Identify which cell holds the provided text, then report its (X, Y) central coordinate. 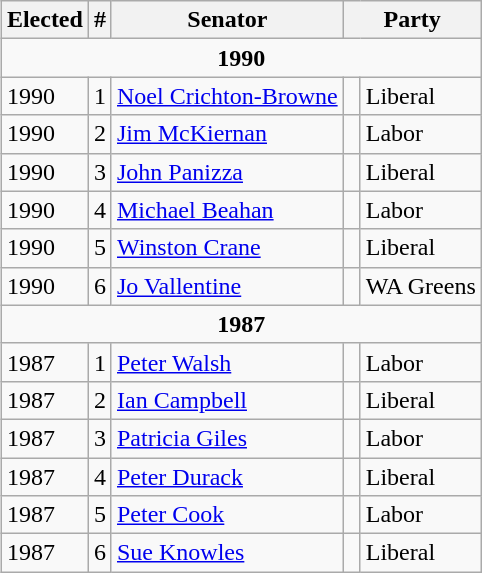
Winston Crane (227, 248)
Elected (44, 20)
Sue Knowles (227, 553)
Jo Vallentine (227, 286)
Peter Durack (227, 477)
Noel Crichton-Browne (227, 96)
John Panizza (227, 172)
Peter Walsh (227, 362)
Ian Campbell (227, 400)
Jim McKiernan (227, 134)
Peter Cook (227, 515)
Michael Beahan (227, 210)
Patricia Giles (227, 438)
WA Greens (420, 286)
Party (412, 20)
Senator (227, 20)
# (100, 20)
